Extract the [X, Y] coordinate from the center of the cell holding the provided text.  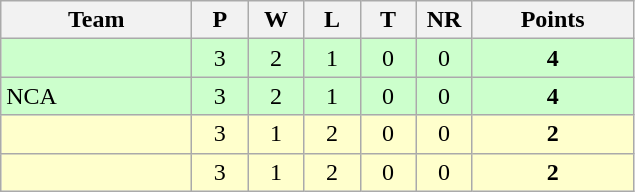
Points [552, 20]
W [276, 20]
NR [444, 20]
L [332, 20]
P [220, 20]
NCA [96, 96]
T [388, 20]
Team [96, 20]
